Capture the cell that displays the provided text and extract its (x, y) central coordinate. 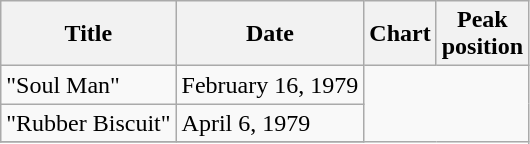
"Rubber Biscuit" (88, 123)
Title (88, 34)
Chart (400, 34)
Peakposition (482, 34)
Date (270, 34)
February 16, 1979 (270, 85)
April 6, 1979 (270, 123)
"Soul Man" (88, 85)
